Locate the cell with the specified text and output its (X, Y) center coordinate. 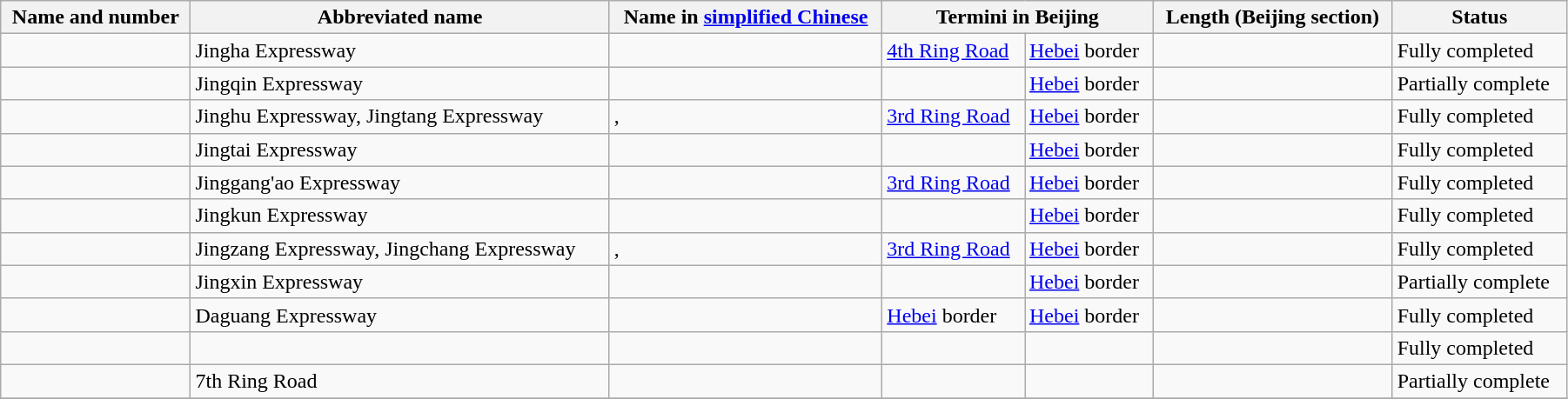
Abbreviated name (400, 17)
Status (1479, 17)
Jingtai Expressway (400, 150)
Jingkun Expressway (400, 216)
Jingha Expressway (400, 50)
Jingxin Expressway (400, 282)
Jingzang Expressway, Jingchang Expressway (400, 249)
Length (Beijing section) (1272, 17)
4th Ring Road (954, 50)
7th Ring Road (400, 381)
Daguang Expressway (400, 315)
Jinghu Expressway, Jingtang Expressway (400, 116)
Name in simplified Chinese (745, 17)
Jingqin Expressway (400, 83)
Jinggang'ao Expressway (400, 183)
Name and number (96, 17)
Termini in Beijing (1018, 17)
